Determine the [X, Y] coordinate at the center of the cell enclosing the given text.  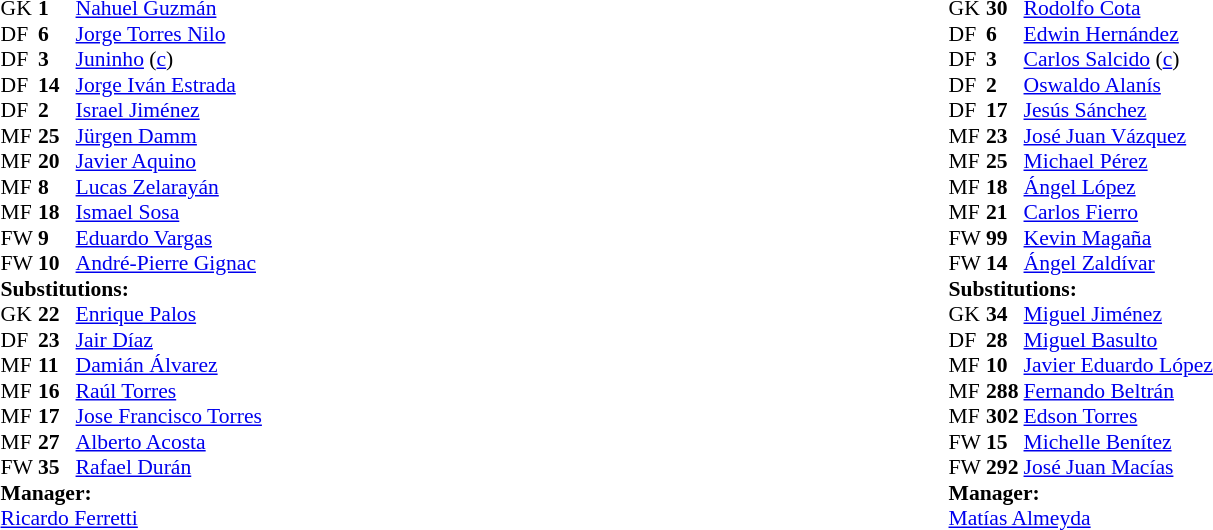
Jorge Torres Nilo [169, 34]
99 [1005, 238]
Jair Díaz [169, 340]
Oswaldo Alanís [1118, 85]
André-Pierre Gignac [169, 263]
Michael Pérez [1118, 161]
Fernando Beltrán [1118, 391]
Carlos Salcido (c) [1118, 59]
Alberto Acosta [169, 442]
Ángel Zaldívar [1118, 263]
28 [1005, 340]
Michelle Benítez [1118, 442]
José Juan Macías [1118, 467]
302 [1005, 417]
Jose Francisco Torres [169, 417]
Javier Aquino [169, 161]
16 [57, 391]
Israel Jiménez [169, 111]
22 [57, 315]
292 [1005, 467]
José Juan Vázquez [1118, 136]
Rafael Durán [169, 467]
288 [1005, 391]
Juninho (c) [169, 59]
Miguel Basulto [1118, 340]
Kevin Magaña [1118, 238]
Miguel Jiménez [1118, 315]
Damián Álvarez [169, 365]
34 [1005, 315]
21 [1005, 213]
8 [57, 187]
Edson Torres [1118, 417]
15 [1005, 442]
Carlos Fierro [1118, 213]
Javier Eduardo López [1118, 365]
Jorge Iván Estrada [169, 85]
20 [57, 161]
Lucas Zelarayán [169, 187]
9 [57, 238]
Edwin Hernández [1118, 34]
Ángel López [1118, 187]
11 [57, 365]
27 [57, 442]
Raúl Torres [169, 391]
Jürgen Damm [169, 136]
Jesús Sánchez [1118, 111]
Enrique Palos [169, 315]
Eduardo Vargas [169, 238]
35 [57, 467]
Ismael Sosa [169, 213]
